Locate the cell with the specified text and output its [x, y] center coordinate. 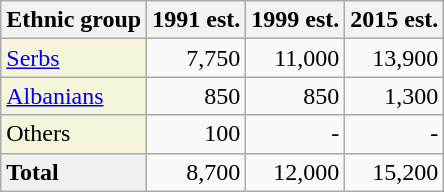
Serbs [74, 58]
Ethnic group [74, 20]
Albanians [74, 96]
7,750 [196, 58]
13,900 [394, 58]
Total [74, 172]
1999 est. [296, 20]
15,200 [394, 172]
1991 est. [196, 20]
100 [196, 134]
11,000 [296, 58]
8,700 [196, 172]
2015 est. [394, 20]
1,300 [394, 96]
Others [74, 134]
12,000 [296, 172]
